Pinpoint the cell where the given text exists, returning its [X, Y] midpoint coordinate. 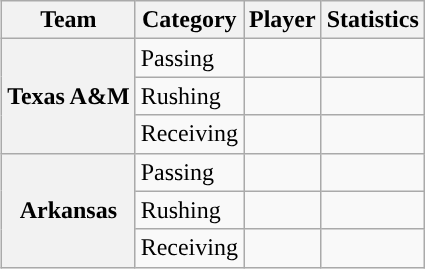
Texas A&M [69, 96]
Player [283, 20]
Team [69, 20]
Arkansas [69, 210]
Category [189, 20]
Statistics [372, 20]
